Identify which cell holds the provided text, then report its (X, Y) central coordinate. 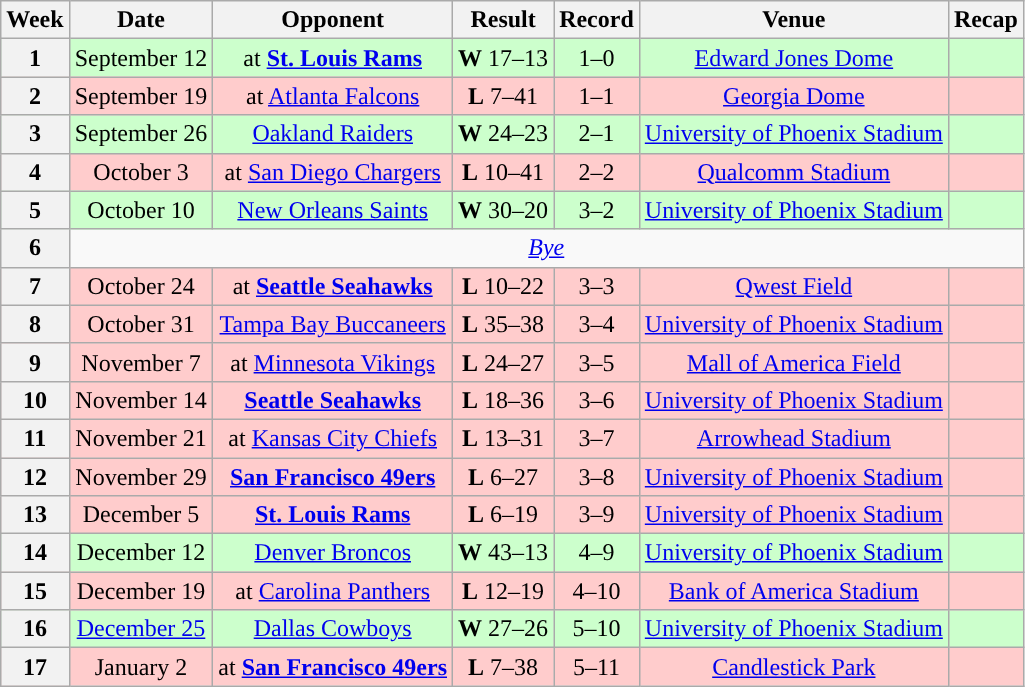
January 2 (141, 667)
W 30–20 (504, 210)
4 (35, 172)
December 19 (141, 591)
at St. Louis Rams (333, 58)
at Kansas City Chiefs (333, 438)
3–2 (597, 210)
Arrowhead Stadium (794, 438)
10 (35, 400)
September 12 (141, 58)
4–9 (597, 553)
at Seattle Seahawks (333, 286)
3–4 (597, 324)
3–9 (597, 515)
3–3 (597, 286)
L 13–31 (504, 438)
5 (35, 210)
San Francisco 49ers (333, 477)
8 (35, 324)
Bank of America Stadium (794, 591)
New Orleans Saints (333, 210)
9 (35, 362)
Edward Jones Dome (794, 58)
November 14 (141, 400)
L 6–27 (504, 477)
14 (35, 553)
17 (35, 667)
W 17–13 (504, 58)
5–10 (597, 629)
December 25 (141, 629)
Candlestick Park (794, 667)
15 (35, 591)
November 29 (141, 477)
November 21 (141, 438)
3–8 (597, 477)
11 (35, 438)
12 (35, 477)
Dallas Cowboys (333, 629)
at San Francisco 49ers (333, 667)
3–5 (597, 362)
at Minnesota Vikings (333, 362)
2 (35, 96)
Date (141, 20)
1 (35, 58)
Qualcomm Stadium (794, 172)
7 (35, 286)
L 7–41 (504, 96)
December 5 (141, 515)
1–1 (597, 96)
3 (35, 134)
1–0 (597, 58)
Result (504, 20)
5–11 (597, 667)
4–10 (597, 591)
at San Diego Chargers (333, 172)
Denver Broncos (333, 553)
December 12 (141, 553)
6 (35, 248)
November 7 (141, 362)
October 3 (141, 172)
3–7 (597, 438)
Oakland Raiders (333, 134)
Week (35, 20)
Opponent (333, 20)
October 10 (141, 210)
Mall of America Field (794, 362)
W 27–26 (504, 629)
L 10–22 (504, 286)
Recap (986, 20)
L 24–27 (504, 362)
Venue (794, 20)
L 6–19 (504, 515)
at Carolina Panthers (333, 591)
W 24–23 (504, 134)
September 26 (141, 134)
October 31 (141, 324)
St. Louis Rams (333, 515)
Seattle Seahawks (333, 400)
13 (35, 515)
September 19 (141, 96)
L 10–41 (504, 172)
16 (35, 629)
L 35–38 (504, 324)
2–1 (597, 134)
2–2 (597, 172)
3–6 (597, 400)
L 18–36 (504, 400)
Record (597, 20)
L 7–38 (504, 667)
W 43–13 (504, 553)
L 12–19 (504, 591)
Bye (546, 248)
Georgia Dome (794, 96)
at Atlanta Falcons (333, 96)
October 24 (141, 286)
Tampa Bay Buccaneers (333, 324)
Qwest Field (794, 286)
